Find where the given text appears and provide that cell's center as [x, y] coordinate. 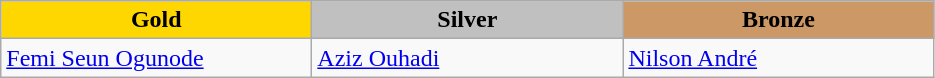
Aziz Ouhadi [468, 58]
Femi Seun Ogunode [156, 58]
Nilson André [778, 58]
Silver [468, 20]
Gold [156, 20]
Bronze [778, 20]
